For the text-containing cell, return its midpoint in [X, Y] coordinate format. 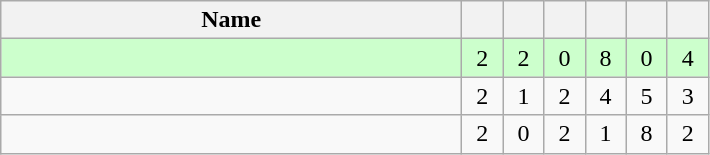
5 [646, 96]
Name [232, 20]
3 [688, 96]
